Capture the cell that displays the provided text and extract its (X, Y) central coordinate. 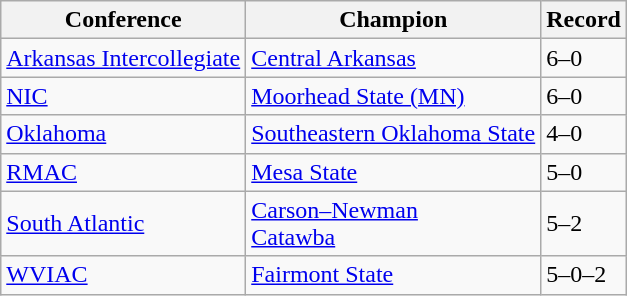
Moorhead State (MN) (394, 96)
NIC (124, 96)
5–0 (584, 172)
Champion (394, 20)
Oklahoma (124, 134)
Fairmont State (394, 275)
Arkansas Intercollegiate (124, 58)
5–0–2 (584, 275)
South Atlantic (124, 224)
WVIAC (124, 275)
Southeastern Oklahoma State (394, 134)
RMAC (124, 172)
Mesa State (394, 172)
4–0 (584, 134)
Central Arkansas (394, 58)
Record (584, 20)
Carson–NewmanCatawba (394, 224)
5–2 (584, 224)
Conference (124, 20)
